Identify which cell holds the provided text, then report its [x, y] central coordinate. 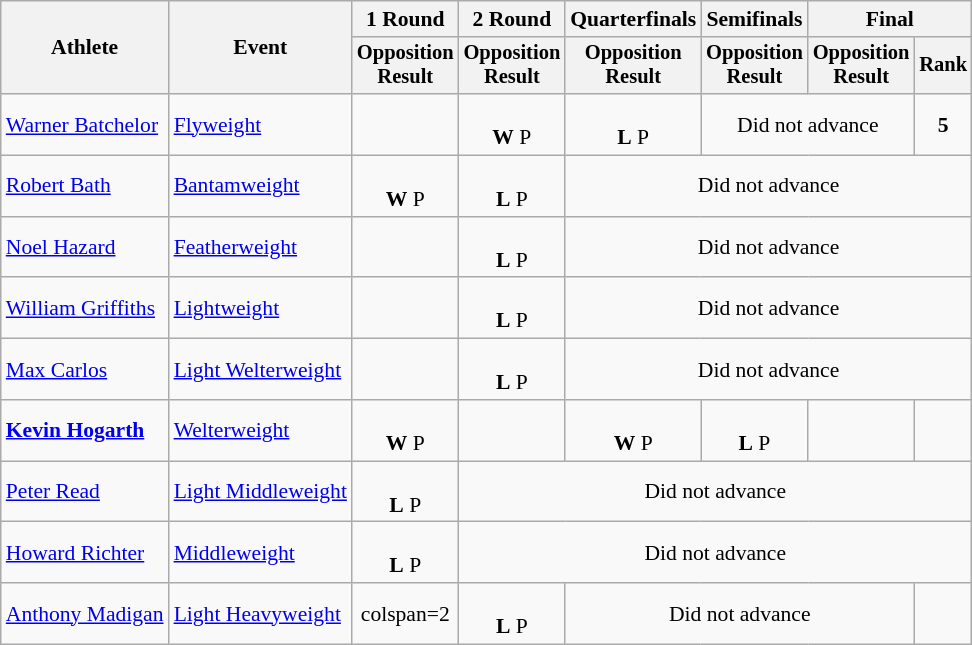
Quarterfinals [633, 19]
Rank [943, 66]
Athlete [85, 48]
William Griffiths [85, 308]
Warner Batchelor [85, 124]
Peter Read [85, 492]
Noel Hazard [85, 248]
Anthony Madigan [85, 614]
Max Carlos [85, 370]
Semifinals [754, 19]
Lightweight [260, 308]
2 Round [512, 19]
Light Heavyweight [260, 614]
Light Welterweight [260, 370]
Middleweight [260, 552]
Flyweight [260, 124]
5 [943, 124]
1 Round [406, 19]
colspan=2 [406, 614]
Bantamweight [260, 186]
Robert Bath [85, 186]
Kevin Hogarth [85, 430]
Light Middleweight [260, 492]
Welterweight [260, 430]
Featherweight [260, 248]
Howard Richter [85, 552]
Final [890, 19]
Event [260, 48]
